Scan for the cell matching the given text and deliver its [x, y] coordinate at center. 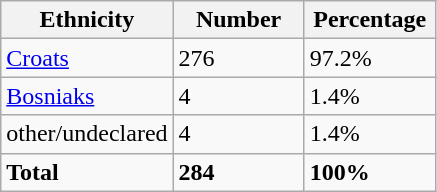
284 [238, 172]
Ethnicity [87, 20]
Number [238, 20]
Total [87, 172]
Percentage [370, 20]
276 [238, 58]
other/undeclared [87, 134]
Bosniaks [87, 96]
97.2% [370, 58]
Croats [87, 58]
100% [370, 172]
